Locate the cell with the specified text and output its (X, Y) center coordinate. 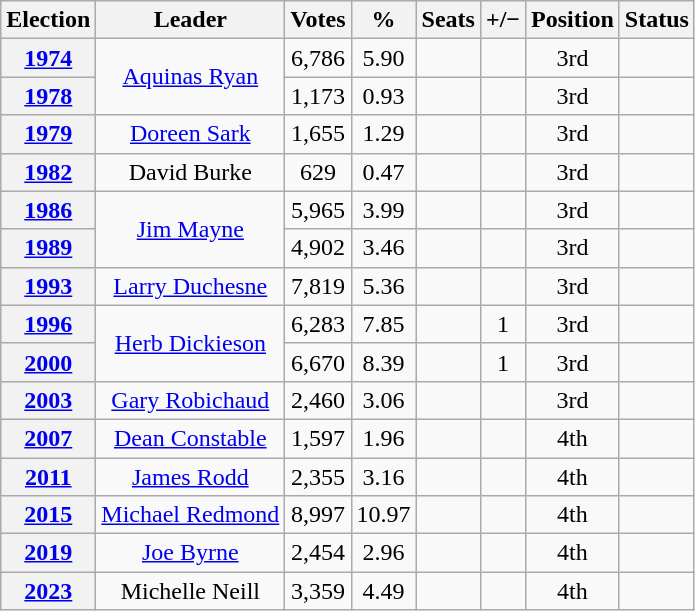
1979 (48, 134)
6,283 (318, 324)
5.36 (384, 286)
8.39 (384, 362)
1986 (48, 210)
3,359 (318, 591)
3.46 (384, 248)
Michelle Neill (190, 591)
2,460 (318, 400)
2011 (48, 477)
2.96 (384, 553)
2003 (48, 400)
2015 (48, 515)
Leader (190, 20)
5.90 (384, 58)
0.47 (384, 172)
Aquinas Ryan (190, 77)
4.49 (384, 591)
3.16 (384, 477)
Votes (318, 20)
1,655 (318, 134)
3.06 (384, 400)
1.29 (384, 134)
Michael Redmond (190, 515)
10.97 (384, 515)
% (384, 20)
2,454 (318, 553)
3.99 (384, 210)
2,355 (318, 477)
James Rodd (190, 477)
Jim Mayne (190, 229)
1993 (48, 286)
+/− (502, 20)
1982 (48, 172)
Position (573, 20)
Gary Robichaud (190, 400)
1978 (48, 96)
David Burke (190, 172)
1.96 (384, 438)
2023 (48, 591)
2007 (48, 438)
5,965 (318, 210)
Doreen Sark (190, 134)
1996 (48, 324)
Dean Constable (190, 438)
Election (48, 20)
6,786 (318, 58)
6,670 (318, 362)
Herb Dickieson (190, 343)
2000 (48, 362)
1,597 (318, 438)
4,902 (318, 248)
7,819 (318, 286)
0.93 (384, 96)
1974 (48, 58)
Larry Duchesne (190, 286)
1989 (48, 248)
Status (656, 20)
2019 (48, 553)
629 (318, 172)
Seats (448, 20)
Joe Byrne (190, 553)
1,173 (318, 96)
8,997 (318, 515)
7.85 (384, 324)
